Return [x, y] of the center of cell containing provided text 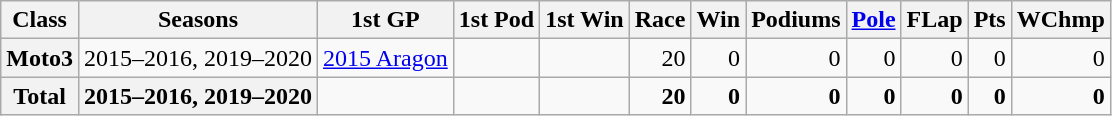
Race [660, 20]
Pts [990, 20]
Win [718, 20]
Seasons [198, 20]
Pole [874, 20]
1st Pod [496, 20]
Podiums [796, 20]
1st GP [386, 20]
Moto3 [40, 58]
Total [40, 96]
1st Win [585, 20]
Class [40, 20]
FLap [934, 20]
WChmp [1060, 20]
2015 Aragon [386, 58]
